Scan for the cell matching the given text and deliver its [X, Y] coordinate at center. 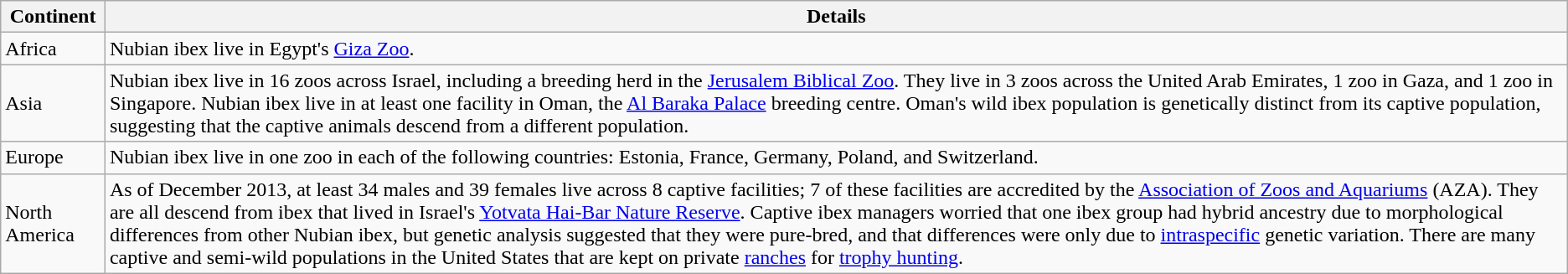
Africa [54, 49]
Continent [54, 17]
North America [54, 223]
Nubian ibex live in Egypt's Giza Zoo. [836, 49]
Europe [54, 158]
Details [836, 17]
Nubian ibex live in one zoo in each of the following countries: Estonia, France, Germany, Poland, and Switzerland. [836, 158]
Asia [54, 103]
